Detect which cell encompasses the target text, then output its (x, y) center coordinate. 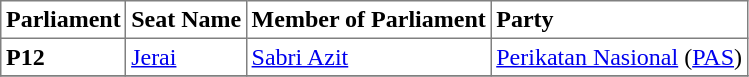
Party (619, 20)
P12 (64, 57)
Perikatan Nasional (PAS) (619, 57)
Seat Name (186, 20)
Sabri Azit (368, 57)
Parliament (64, 20)
Jerai (186, 57)
Member of Parliament (368, 20)
